Search for the cell housing the specified text and yield its [X, Y] center coordinate. 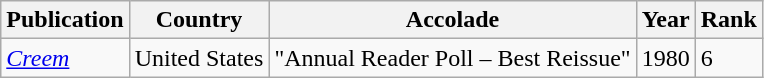
Publication [65, 20]
1980 [666, 58]
6 [728, 58]
United States [199, 58]
Country [199, 20]
Year [666, 20]
Rank [728, 20]
Accolade [452, 20]
Creem [65, 58]
"Annual Reader Poll – Best Reissue" [452, 58]
